Locate the cell with the specified text and output its [X, Y] center coordinate. 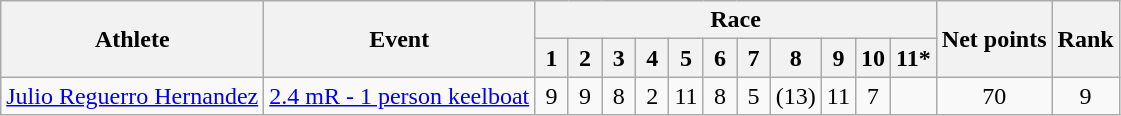
Julio Reguerro Hernandez [132, 96]
11* [914, 58]
Race [736, 20]
6 [720, 58]
3 [619, 58]
Net points [994, 39]
70 [994, 96]
(13) [796, 96]
Event [400, 39]
Athlete [132, 39]
10 [872, 58]
Rank [1086, 39]
1 [552, 58]
2.4 mR - 1 person keelboat [400, 96]
4 [652, 58]
